Return [X, Y] of the center of cell containing provided text 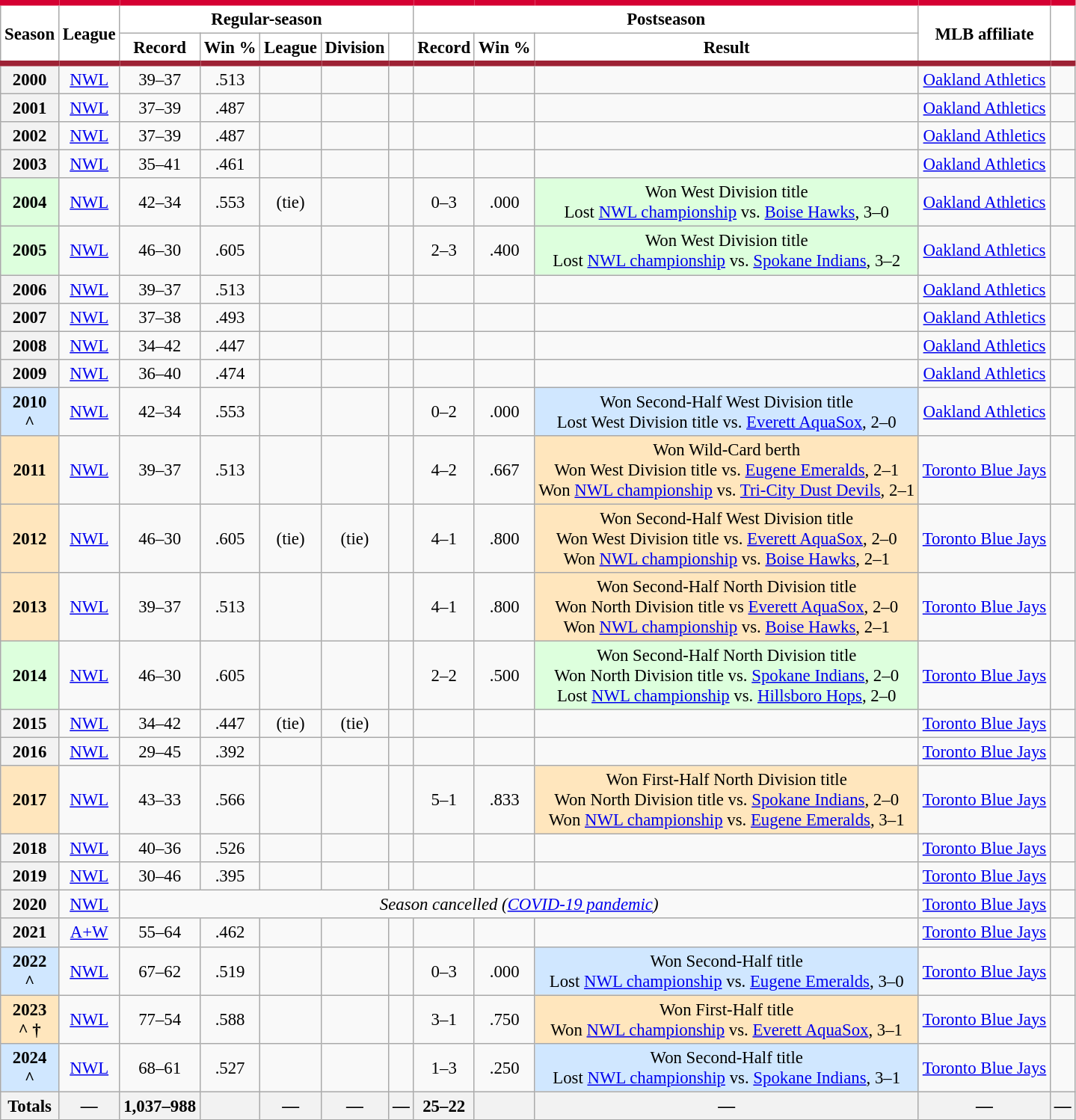
MLB affiliate [984, 33]
Division [354, 49]
67–62 [160, 970]
2023^ † [30, 1020]
.833 [504, 800]
40–36 [160, 849]
Won Second-Half West Division titleLost West Division title vs. Everett AquaSox, 2–0 [727, 411]
2008 [30, 345]
Regular-season [266, 18]
2020 [30, 905]
55–64 [160, 933]
3–1 [444, 1020]
Won Second-Half West Division titleWon West Division title vs. Everett AquaSox, 2–0Won NWL championship vs. Boise Hawks, 2–1 [727, 538]
29–45 [160, 752]
Result [727, 49]
2001 [30, 108]
Won West Division titleLost NWL championship vs. Boise Hawks, 3–0 [727, 202]
.400 [504, 251]
A+W [88, 933]
Won Second-Half titleLost NWL championship vs. Eugene Emeralds, 3–0 [727, 970]
2005 [30, 251]
Won Wild-Card berthWon West Division title vs. Eugene Emeralds, 2–1Won NWL championship vs. Tri-City Dust Devils, 2–1 [727, 470]
Season cancelled (COVID-19 pandemic) [519, 905]
.588 [230, 1020]
2016 [30, 752]
2007 [30, 317]
.527 [230, 1068]
30–46 [160, 876]
1–3 [444, 1068]
2009 [30, 373]
Won Second-Half North Division titleWon North Division title vs. Spokane Indians, 2–0Lost NWL championship vs. Hillsboro Hops, 2–0 [727, 675]
Season [30, 33]
2019 [30, 876]
.519 [230, 970]
1,037–988 [160, 1106]
.526 [230, 849]
5–1 [444, 800]
4–2 [444, 470]
2017 [30, 800]
.566 [230, 800]
2000 [30, 79]
2011 [30, 470]
2002 [30, 136]
.667 [504, 470]
Won Second-Half North Division titleWon North Division title vs Everett AquaSox, 2–0Won NWL championship vs. Boise Hawks, 2–1 [727, 607]
.500 [504, 675]
Won West Division titleLost NWL championship vs. Spokane Indians, 3–2 [727, 251]
2015 [30, 724]
0–2 [444, 411]
.493 [230, 317]
.250 [504, 1068]
2014 [30, 675]
25–22 [444, 1106]
Won First-Half titleWon NWL championship vs. Everett AquaSox, 3–1 [727, 1020]
2024^ [30, 1068]
.392 [230, 752]
2021 [30, 933]
Won First-Half North Division titleWon North Division title vs. Spokane Indians, 2–0Won NWL championship vs. Eugene Emeralds, 3–1 [727, 800]
2–2 [444, 675]
77–54 [160, 1020]
36–40 [160, 373]
2022^ [30, 970]
2010^ [30, 411]
2012 [30, 538]
.461 [230, 164]
68–61 [160, 1068]
37–38 [160, 317]
Won Second-Half titleLost NWL championship vs. Spokane Indians, 3–1 [727, 1068]
2–3 [444, 251]
2006 [30, 289]
2018 [30, 849]
2004 [30, 202]
.462 [230, 933]
43–33 [160, 800]
.750 [504, 1020]
2003 [30, 164]
35–41 [160, 164]
Postseason [665, 18]
.395 [230, 876]
2013 [30, 607]
Totals [30, 1106]
.474 [230, 373]
